Find where the given text appears and provide that cell's center as [x, y] coordinate. 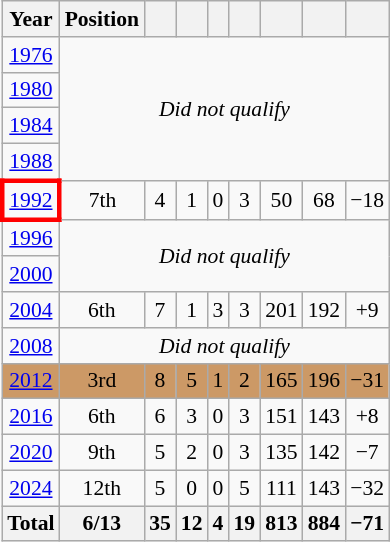
201 [282, 310]
2020 [30, 453]
2000 [30, 275]
+8 [367, 417]
12th [102, 488]
1976 [30, 55]
196 [324, 381]
−18 [367, 200]
6 [160, 417]
−7 [367, 453]
68 [324, 200]
3rd [102, 381]
1980 [30, 90]
142 [324, 453]
−31 [367, 381]
813 [282, 524]
Position [102, 19]
−71 [367, 524]
192 [324, 310]
1992 [30, 200]
6/13 [102, 524]
2024 [30, 488]
2008 [30, 346]
884 [324, 524]
111 [282, 488]
135 [282, 453]
7th [102, 200]
12 [192, 524]
19 [244, 524]
7 [160, 310]
+9 [367, 310]
2016 [30, 417]
1988 [30, 162]
Total [30, 524]
2012 [30, 381]
165 [282, 381]
1984 [30, 126]
151 [282, 417]
2004 [30, 310]
9th [102, 453]
8 [160, 381]
Year [30, 19]
1996 [30, 238]
−32 [367, 488]
35 [160, 524]
50 [282, 200]
